Detect which cell encompasses the target text, then output its [x, y] center coordinate. 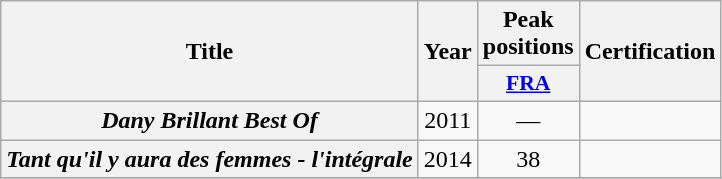
FRA [528, 84]
Year [448, 52]
38 [528, 159]
— [528, 120]
Peak positions [528, 34]
2011 [448, 120]
Certification [650, 52]
Title [210, 52]
2014 [448, 159]
Tant qu'il y aura des femmes - l'intégrale [210, 159]
Dany Brillant Best Of [210, 120]
